Determine the [x, y] coordinate at the center of the cell enclosing the given text.  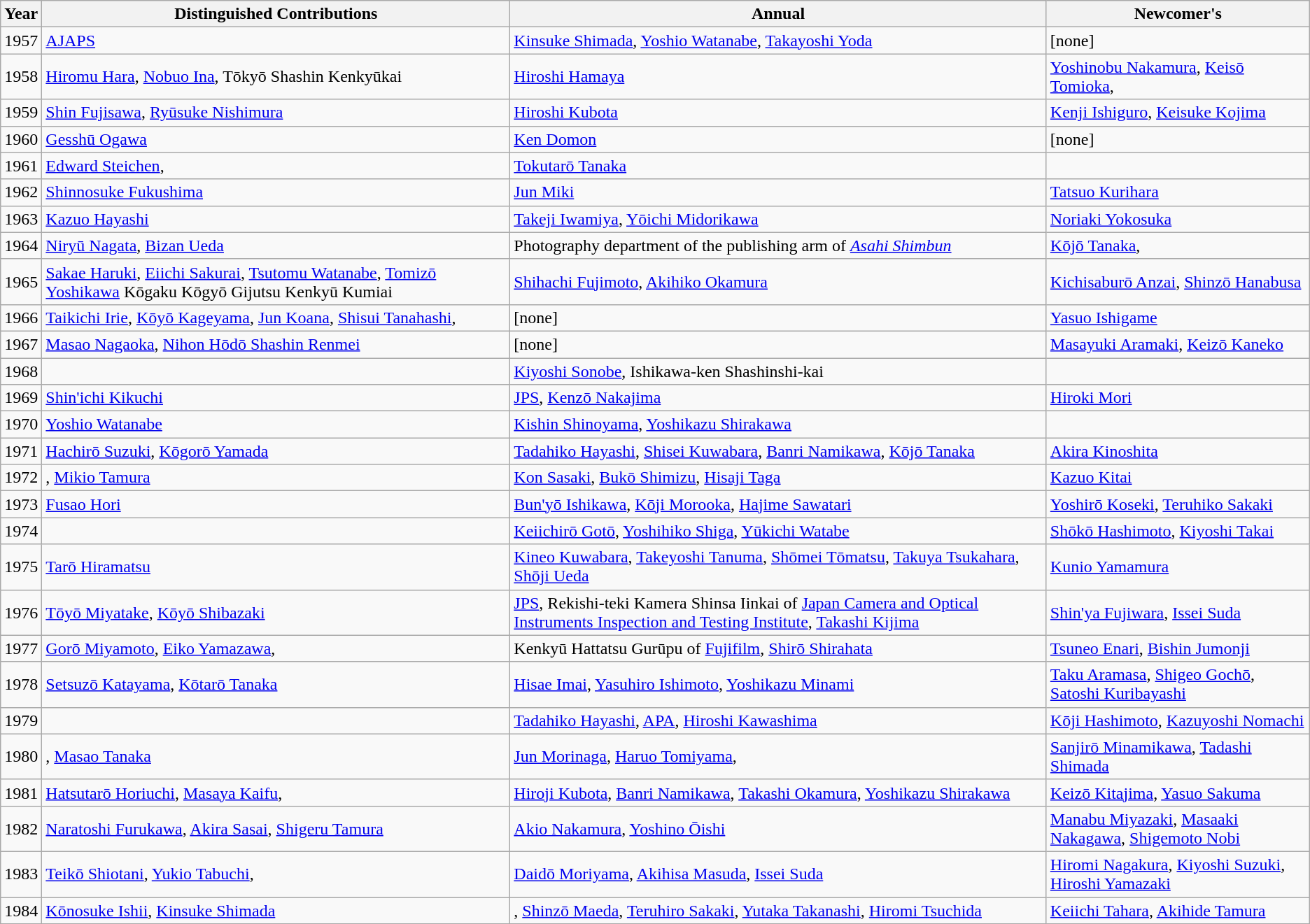
Yoshio Watanabe [276, 425]
Edward Steichen, [276, 166]
Shin'ichi Kikuchi [276, 398]
Keiichi Tahara, Akihide Tamura [1178, 910]
Fusao Hori [276, 504]
Keizō Kitajima, Yasuo Sakuma [1178, 792]
, Mikio Tamura [276, 478]
1962 [21, 192]
, Masao Tanaka [276, 757]
Shin Fujisawa, Ryūsuke Nishimura [276, 113]
Year [21, 14]
1968 [21, 371]
1981 [21, 792]
Kineo Kuwabara, Takeyoshi Tanuma, Shōmei Tōmatsu, Takuya Tsukahara, Shōji Ueda [778, 567]
Tadahiko Hayashi, Shisei Kuwabara, Banri Namikawa, Kōjō Tanaka [778, 451]
Masao Nagaoka, Nihon Hōdō Shashin Renmei [276, 344]
Newcomer's [1178, 14]
Kōjō Tanaka, [1178, 246]
Yoshirō Koseki, Teruhiko Sakaki [1178, 504]
Setsuzō Katayama, Kōtarō Tanaka [276, 684]
Tarō Hiramatsu [276, 567]
Kishin Shinoyama, Yoshikazu Shirakawa [778, 425]
Manabu Miyazaki, Masaaki Nakagawa, Shigemoto Nobi [1178, 828]
1966 [21, 318]
Yoshinobu Nakamura, Keisō Tomioka, [1178, 77]
Niryū Nagata, Bizan Ueda [276, 246]
Kinsuke Shimada, Yoshio Watanabe, Takayoshi Yoda [778, 41]
1975 [21, 567]
Hiroji Kubota, Banri Namikawa, Takashi Okamura, Yoshikazu Shirakawa [778, 792]
Kazuo Hayashi [276, 219]
1957 [21, 41]
Hatsutarō Horiuchi, Masaya Kaifu, [276, 792]
1970 [21, 425]
1977 [21, 648]
Hiroshi Kubota [778, 113]
1964 [21, 246]
Shin'ya Fujiwara, Issei Suda [1178, 613]
1978 [21, 684]
1958 [21, 77]
Teikō Shiotani, Yukio Tabuchi, [276, 874]
Kichisaburō Anzai, Shinzō Hanabusa [1178, 281]
1976 [21, 613]
, Shinzō Maeda, Teruhiro Sakaki, Yutaka Takanashi, Hiromi Tsuchida [778, 910]
Yasuo Ishigame [1178, 318]
Hiromi Nagakura, Kiyoshi Suzuki, Hiroshi Yamazaki [1178, 874]
Kenji Ishiguro, Keisuke Kojima [1178, 113]
Shinnosuke Fukushima [276, 192]
Hiroshi Hamaya [778, 77]
AJAPS [276, 41]
Noriaki Yokosuka [1178, 219]
1980 [21, 757]
Taikichi Irie, Kōyō Kageyama, Jun Koana, Shisui Tanahashi, [276, 318]
Distinguished Contributions [276, 14]
1960 [21, 139]
Gesshū Ogawa [276, 139]
1984 [21, 910]
1969 [21, 398]
Ken Domon [778, 139]
1972 [21, 478]
Masayuki Aramaki, Keizō Kaneko [1178, 344]
Hiromu Hara, Nobuo Ina, Tōkyō Shashin Kenkyūkai [276, 77]
Kōji Hashimoto, Kazuyoshi Nomachi [1178, 720]
Hiroki Mori [1178, 398]
1967 [21, 344]
Tatsuo Kurihara [1178, 192]
Shōkō Hashimoto, Kiyoshi Takai [1178, 531]
Tadahiko Hayashi, APA, Hiroshi Kawashima [778, 720]
Photography department of the publishing arm of Asahi Shimbun [778, 246]
Naratoshi Furukawa, Akira Sasai, Shigeru Tamura [276, 828]
Tsuneo Enari, Bishin Jumonji [1178, 648]
1971 [21, 451]
1959 [21, 113]
1979 [21, 720]
1963 [21, 219]
Sakae Haruki, Eiichi Sakurai, Tsutomu Watanabe, Tomizō Yoshikawa Kōgaku Kōgyō Gijutsu Kenkyū Kumiai [276, 281]
Annual [778, 14]
JPS, Kenzō Nakajima [778, 398]
Jun Morinaga, Haruo Tomiyama, [778, 757]
1983 [21, 874]
Tokutarō Tanaka [778, 166]
Kon Sasaki, Bukō Shimizu, Hisaji Taga [778, 478]
Shihachi Fujimoto, Akihiko Okamura [778, 281]
Kiyoshi Sonobe, Ishikawa-ken Shashinshi-kai [778, 371]
1965 [21, 281]
Akira Kinoshita [1178, 451]
Bun'yō Ishikawa, Kōji Morooka, Hajime Sawatari [778, 504]
Gorō Miyamoto, Eiko Yamazawa, [276, 648]
Hisae Imai, Yasuhiro Ishimoto, Yoshikazu Minami [778, 684]
JPS, Rekishi-teki Kamera Shinsa Iinkai of Japan Camera and Optical Instruments Inspection and Testing Institute, Takashi Kijima [778, 613]
Taku Aramasa, Shigeo Gochō, Satoshi Kuribayashi [1178, 684]
1982 [21, 828]
Kazuo Kitai [1178, 478]
Akio Nakamura, Yoshino Ōishi [778, 828]
Jun Miki [778, 192]
Kunio Yamamura [1178, 567]
1961 [21, 166]
Daidō Moriyama, Akihisa Masuda, Issei Suda [778, 874]
1973 [21, 504]
Keiichirō Gotō, Yoshihiko Shiga, Yūkichi Watabe [778, 531]
Kōnosuke Ishii, Kinsuke Shimada [276, 910]
1974 [21, 531]
Hachirō Suzuki, Kōgorō Yamada [276, 451]
Kenkyū Hattatsu Gurūpu of Fujifilm, Shirō Shirahata [778, 648]
Tōyō Miyatake, Kōyō Shibazaki [276, 613]
Takeji Iwamiya, Yōichi Midorikawa [778, 219]
Sanjirō Minamikawa, Tadashi Shimada [1178, 757]
